Extract the [X, Y] coordinate from the center of the cell holding the provided text.  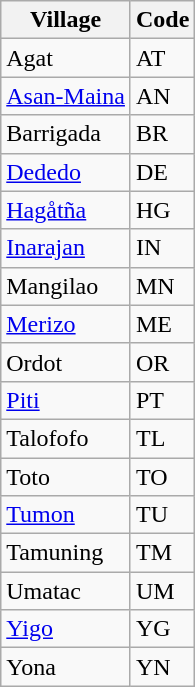
Tumon [66, 515]
OR [162, 362]
DE [162, 172]
IN [162, 248]
ME [162, 324]
TM [162, 553]
TU [162, 515]
Agat [66, 58]
YN [162, 667]
BR [162, 134]
Inarajan [66, 248]
YG [162, 629]
TL [162, 438]
Yigo [66, 629]
Dededo [66, 172]
HG [162, 210]
Hagåtña [66, 210]
UM [162, 591]
Talofofo [66, 438]
Piti [66, 400]
AN [162, 96]
Village [66, 20]
MN [162, 286]
PT [162, 400]
Ordot [66, 362]
Merizo [66, 324]
Tamuning [66, 553]
Toto [66, 477]
Code [162, 20]
Mangilao [66, 286]
Asan-Maina [66, 96]
Barrigada [66, 134]
Umatac [66, 591]
TO [162, 477]
Yona [66, 667]
AT [162, 58]
